Output the (x, y) coordinate of the center of the cell containing the given text.  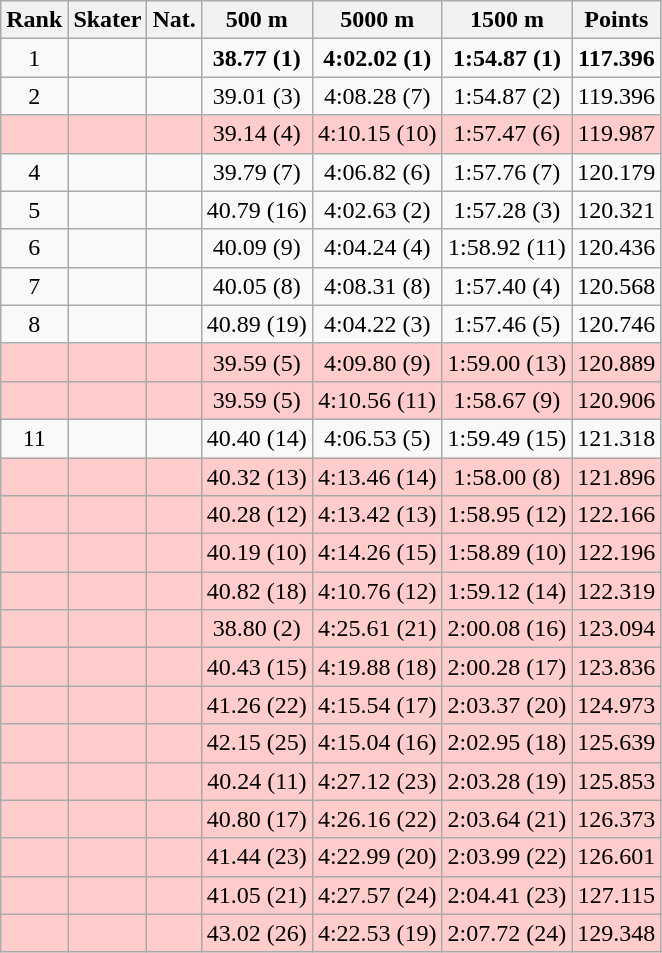
41.05 (21) (256, 895)
1:59.00 (13) (507, 362)
120.906 (616, 400)
4:27.12 (23) (377, 781)
38.80 (2) (256, 629)
1:58.95 (12) (507, 515)
1:58.00 (8) (507, 477)
40.43 (15) (256, 667)
4:19.88 (18) (377, 667)
120.436 (616, 248)
4:08.31 (8) (377, 286)
120.889 (616, 362)
Rank (34, 20)
500 m (256, 20)
129.348 (616, 933)
2:03.64 (21) (507, 819)
4:15.54 (17) (377, 705)
4:14.26 (15) (377, 553)
39.01 (3) (256, 96)
39.14 (4) (256, 134)
4:27.57 (24) (377, 895)
122.319 (616, 591)
40.40 (14) (256, 438)
119.987 (616, 134)
2 (34, 96)
4:06.82 (6) (377, 172)
4:09.80 (9) (377, 362)
125.853 (616, 781)
43.02 (26) (256, 933)
1:57.47 (6) (507, 134)
8 (34, 324)
1:57.28 (3) (507, 210)
4:02.63 (2) (377, 210)
1:54.87 (1) (507, 58)
123.094 (616, 629)
1 (34, 58)
4:10.76 (12) (377, 591)
4:02.02 (1) (377, 58)
Points (616, 20)
121.896 (616, 477)
4:13.46 (14) (377, 477)
4:15.04 (16) (377, 743)
127.115 (616, 895)
40.80 (17) (256, 819)
2:00.08 (16) (507, 629)
4:04.22 (3) (377, 324)
121.318 (616, 438)
120.746 (616, 324)
11 (34, 438)
2:02.95 (18) (507, 743)
1:58.89 (10) (507, 553)
2:04.41 (23) (507, 895)
40.82 (18) (256, 591)
1500 m (507, 20)
1:54.87 (2) (507, 96)
4:25.61 (21) (377, 629)
40.09 (9) (256, 248)
120.568 (616, 286)
4:04.24 (4) (377, 248)
126.601 (616, 857)
40.79 (16) (256, 210)
4:06.53 (5) (377, 438)
4:10.56 (11) (377, 400)
126.373 (616, 819)
124.973 (616, 705)
41.44 (23) (256, 857)
120.179 (616, 172)
119.396 (616, 96)
Nat. (174, 20)
40.19 (10) (256, 553)
39.79 (7) (256, 172)
123.836 (616, 667)
1:57.76 (7) (507, 172)
40.32 (13) (256, 477)
6 (34, 248)
122.166 (616, 515)
41.26 (22) (256, 705)
1:57.40 (4) (507, 286)
4:22.99 (20) (377, 857)
4:13.42 (13) (377, 515)
120.321 (616, 210)
40.24 (11) (256, 781)
4 (34, 172)
4:08.28 (7) (377, 96)
5000 m (377, 20)
1:59.12 (14) (507, 591)
42.15 (25) (256, 743)
1:58.92 (11) (507, 248)
4:22.53 (19) (377, 933)
2:03.99 (22) (507, 857)
122.196 (616, 553)
7 (34, 286)
4:26.16 (22) (377, 819)
117.396 (616, 58)
2:07.72 (24) (507, 933)
40.28 (12) (256, 515)
Skater (108, 20)
40.89 (19) (256, 324)
2:03.37 (20) (507, 705)
1:57.46 (5) (507, 324)
1:58.67 (9) (507, 400)
2:03.28 (19) (507, 781)
125.639 (616, 743)
2:00.28 (17) (507, 667)
38.77 (1) (256, 58)
1:59.49 (15) (507, 438)
4:10.15 (10) (377, 134)
5 (34, 210)
40.05 (8) (256, 286)
